Pinpoint the cell where the given text exists, returning its [x, y] midpoint coordinate. 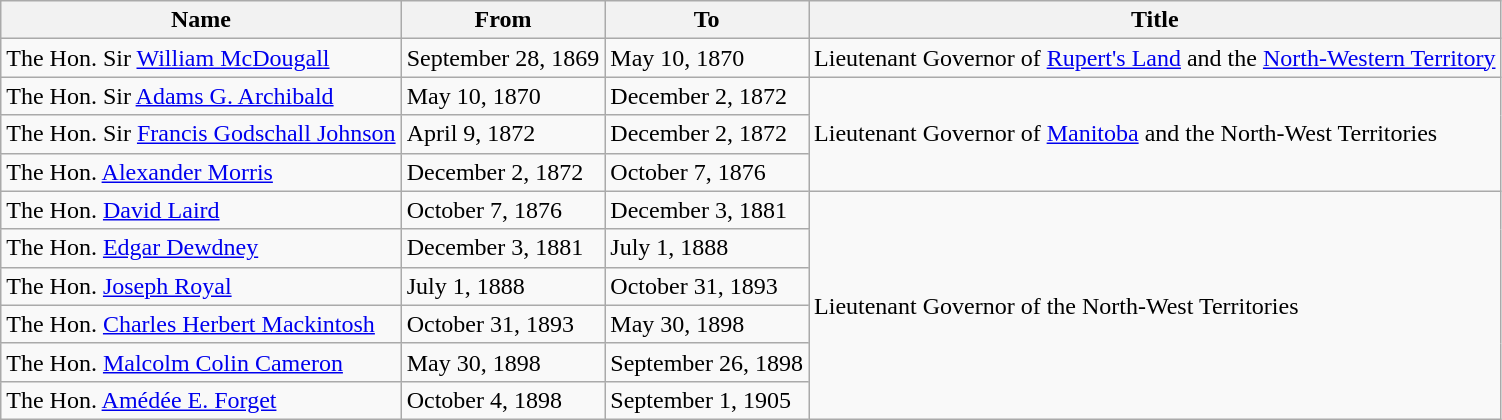
Lieutenant Governor of Rupert's Land and the North-Western Territory [1155, 58]
From [503, 20]
September 1, 1905 [707, 400]
The Hon. Amédée E. Forget [201, 400]
The Hon. Sir Adams G. Archibald [201, 96]
Lieutenant Governor of Manitoba and the North-West Territories [1155, 134]
Lieutenant Governor of the North-West Territories [1155, 305]
To [707, 20]
The Hon. Malcolm Colin Cameron [201, 362]
The Hon. Edgar Dewdney [201, 248]
The Hon. David Laird [201, 210]
September 26, 1898 [707, 362]
April 9, 1872 [503, 134]
September 28, 1869 [503, 58]
The Hon. Sir William McDougall [201, 58]
Name [201, 20]
October 4, 1898 [503, 400]
The Hon. Joseph Royal [201, 286]
The Hon. Charles Herbert Mackintosh [201, 324]
Title [1155, 20]
The Hon. Sir Francis Godschall Johnson [201, 134]
The Hon. Alexander Morris [201, 172]
